Return [X, Y] of the center of cell containing provided text 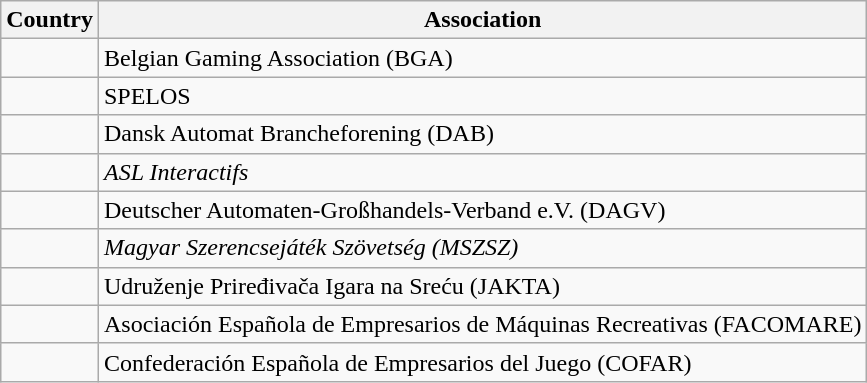
Magyar Szerencsejáték Szövetség (MSZSZ) [482, 248]
Belgian Gaming Association (BGA) [482, 58]
SPELOS [482, 96]
Dansk Automat Brancheforening (DAB) [482, 134]
Confederación Española de Empresarios del Juego (COFAR) [482, 362]
Asociación Española de Empresarios de Máquinas Recreativas (FACOMARE) [482, 324]
Udruženje Priređivača Igara na Sreću (JAKTA) [482, 286]
ASL Interactifs [482, 172]
Country [50, 20]
Deutscher Automaten-Großhandels-Verband e.V. (DAGV) [482, 210]
Association [482, 20]
